Locate the cell with the specified text and output its (x, y) center coordinate. 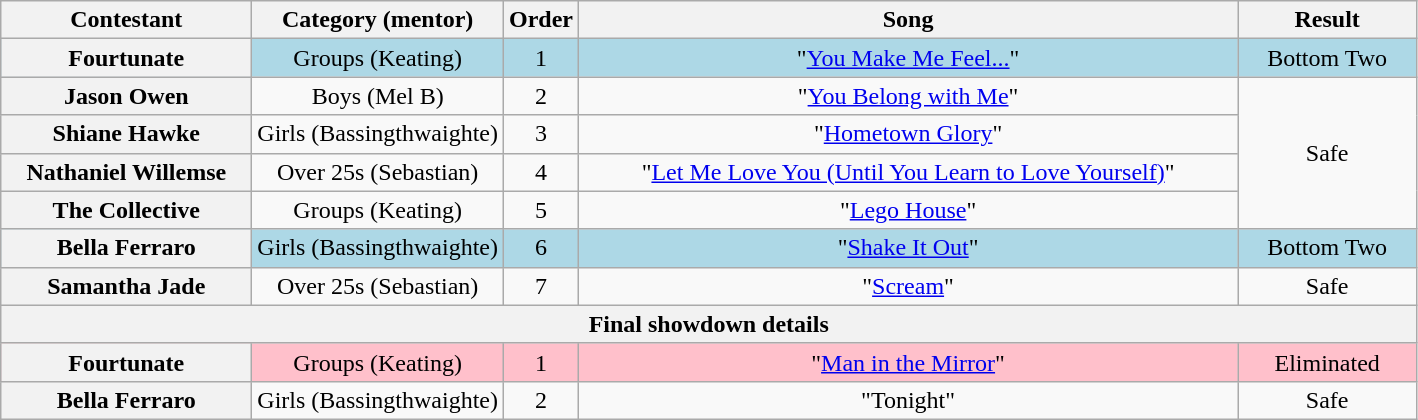
Result (1328, 20)
Eliminated (1328, 362)
Samantha Jade (126, 286)
Boys (Mel B) (378, 96)
"You Make Me Feel..." (908, 58)
Shiane Hawke (126, 134)
Order (542, 20)
"You Belong with Me" (908, 96)
5 (542, 210)
"Hometown Glory" (908, 134)
Song (908, 20)
Category (mentor) (378, 20)
Contestant (126, 20)
Nathaniel Willemse (126, 172)
3 (542, 134)
"Tonight" (908, 400)
7 (542, 286)
"Scream" (908, 286)
"Shake It Out" (908, 248)
Jason Owen (126, 96)
6 (542, 248)
"Lego House" (908, 210)
4 (542, 172)
"Let Me Love You (Until You Learn to Love Yourself)" (908, 172)
"Man in the Mirror" (908, 362)
Final showdown details (709, 324)
The Collective (126, 210)
